Extract the (X, Y) coordinate from the center of the cell holding the provided text.  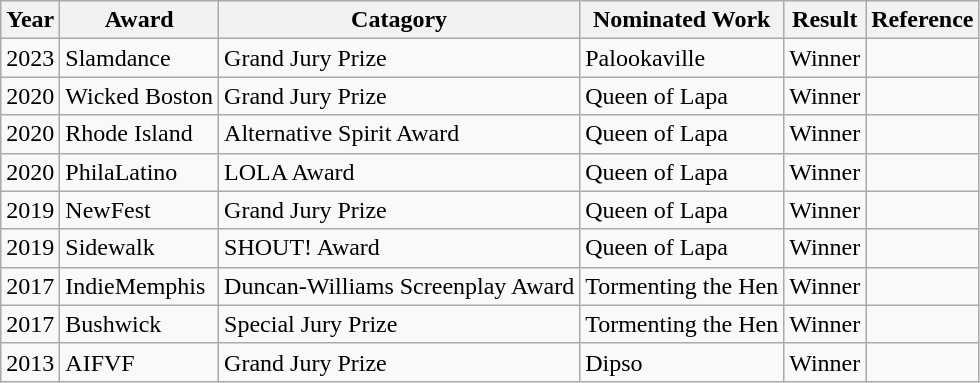
Dipso (682, 362)
Special Jury Prize (400, 324)
Sidewalk (140, 248)
Year (30, 20)
SHOUT! Award (400, 248)
Reference (922, 20)
Nominated Work (682, 20)
Bushwick (140, 324)
LOLA Award (400, 172)
2023 (30, 58)
Rhode Island (140, 134)
Wicked Boston (140, 96)
Award (140, 20)
Palookaville (682, 58)
IndieMemphis (140, 286)
NewFest (140, 210)
Slamdance (140, 58)
PhilaLatino (140, 172)
AIFVF (140, 362)
2013 (30, 362)
Duncan-Williams Screenplay Award (400, 286)
Alternative Spirit Award (400, 134)
Result (825, 20)
Catagory (400, 20)
